Capture the cell that displays the provided text and extract its [X, Y] central coordinate. 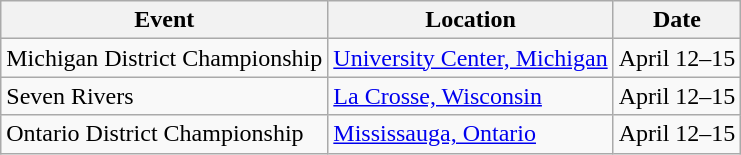
Event [164, 20]
Location [470, 20]
La Crosse, Wisconsin [470, 96]
Date [677, 20]
Seven Rivers [164, 96]
Mississauga, Ontario [470, 134]
Ontario District Championship [164, 134]
University Center, Michigan [470, 58]
Michigan District Championship [164, 58]
